Find where the given text appears and provide that cell's center as [x, y] coordinate. 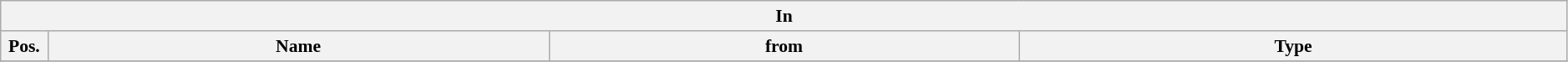
In [784, 16]
Name [298, 46]
Type [1293, 46]
Pos. [24, 46]
from [784, 46]
